Scan for the cell matching the given text and deliver its (x, y) coordinate at center. 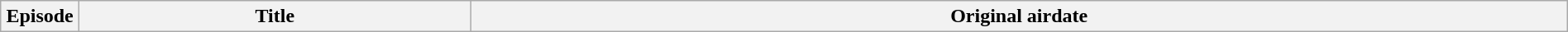
Episode (40, 16)
Title (275, 16)
Original airdate (1019, 16)
